Extract the (x, y) coordinate from the center of the cell holding the provided text.  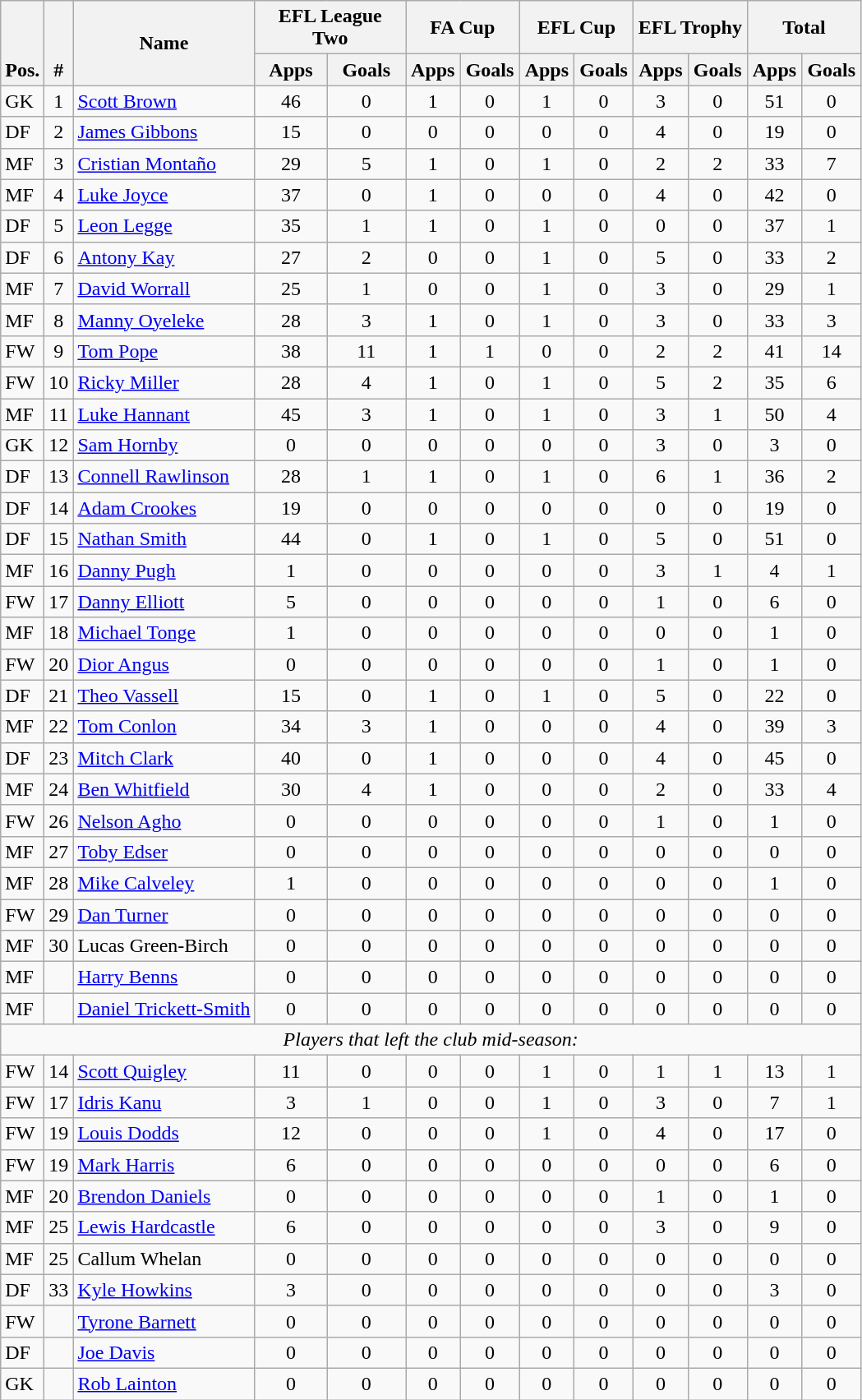
EFL League Two (330, 28)
34 (291, 727)
Players that left the club mid-season: (431, 1040)
EFL Trophy (690, 28)
Luke Joyce (164, 195)
Ricky Miller (164, 382)
Toby Edser (164, 852)
42 (774, 195)
Antony Kay (164, 257)
Danny Elliott (164, 602)
Nelson Agho (164, 820)
18 (59, 633)
Scott Quigley (164, 1071)
Dior Angus (164, 664)
Michael Tonge (164, 633)
26 (59, 820)
Idris Kanu (164, 1102)
Name (164, 43)
Tom Conlon (164, 727)
Lewis Hardcastle (164, 1227)
36 (774, 477)
Daniel Trickett-Smith (164, 1009)
Sam Hornby (164, 446)
James Gibbons (164, 132)
23 (59, 758)
Nathan Smith (164, 539)
44 (291, 539)
41 (774, 351)
8 (59, 320)
Mike Calveley (164, 883)
# (59, 43)
Manny Oyeleke (164, 320)
10 (59, 382)
Harry Benns (164, 977)
EFL Cup (577, 28)
Luke Hannant (164, 414)
38 (291, 351)
Ben Whitfield (164, 789)
40 (291, 758)
Theo Vassell (164, 695)
Connell Rawlinson (164, 477)
Tom Pope (164, 351)
Adam Crookes (164, 508)
39 (774, 727)
Kyle Howkins (164, 1290)
Joe Davis (164, 1352)
Scott Brown (164, 101)
FA Cup (463, 28)
46 (291, 101)
16 (59, 571)
50 (774, 414)
24 (59, 789)
Dan Turner (164, 915)
Cristian Montaño (164, 164)
21 (59, 695)
Brendon Daniels (164, 1196)
Louis Dodds (164, 1134)
David Worrall (164, 289)
Danny Pugh (164, 571)
Mitch Clark (164, 758)
Pos. (23, 43)
Lucas Green-Birch (164, 946)
Rob Lainton (164, 1384)
Mark Harris (164, 1165)
Tyrone Barnett (164, 1321)
Leon Legge (164, 226)
Callum Whelan (164, 1259)
Total (804, 28)
